Scan for the cell matching the given text and deliver its (x, y) coordinate at center. 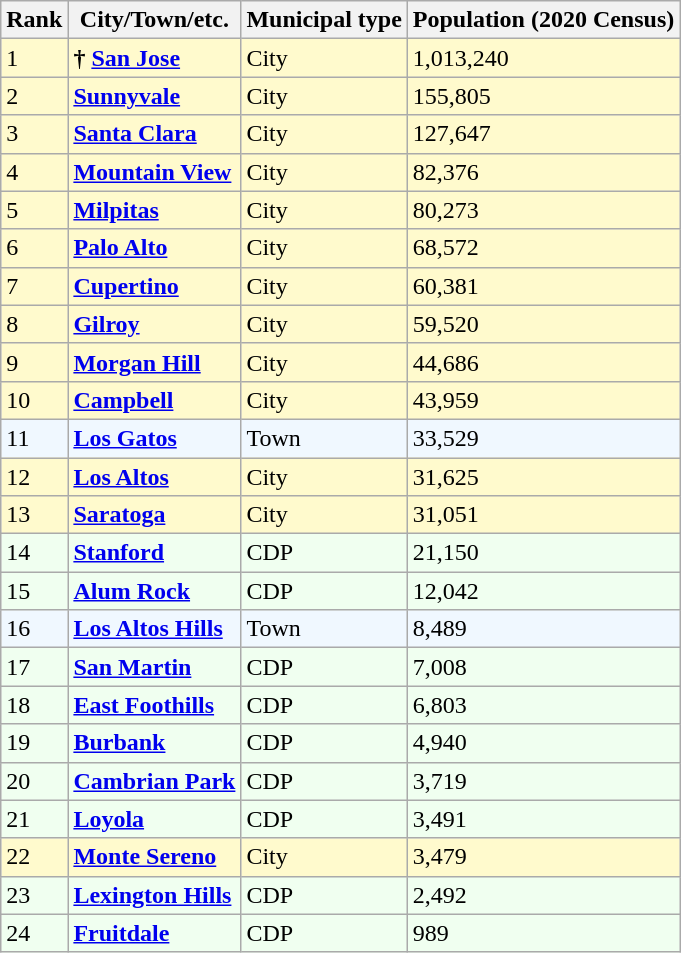
17 (34, 667)
Los Gatos (154, 438)
14 (34, 553)
80,273 (543, 210)
Monte Sereno (154, 857)
21,150 (543, 553)
Palo Alto (154, 248)
155,805 (543, 96)
44,686 (543, 362)
2,492 (543, 895)
Cambrian Park (154, 781)
16 (34, 629)
10 (34, 400)
21 (34, 819)
22 (34, 857)
Los Altos (154, 477)
3,479 (543, 857)
7,008 (543, 667)
San Martin (154, 667)
Gilroy (154, 324)
East Foothills (154, 705)
1,013,240 (543, 58)
† San Jose (154, 58)
31,051 (543, 515)
Lexington Hills (154, 895)
Stanford (154, 553)
24 (34, 933)
Milpitas (154, 210)
4 (34, 172)
Rank (34, 20)
127,647 (543, 134)
23 (34, 895)
7 (34, 286)
3,719 (543, 781)
9 (34, 362)
Population (2020 Census) (543, 20)
82,376 (543, 172)
Alum Rock (154, 591)
60,381 (543, 286)
6,803 (543, 705)
Sunnyvale (154, 96)
5 (34, 210)
Santa Clara (154, 134)
11 (34, 438)
18 (34, 705)
Burbank (154, 743)
15 (34, 591)
Loyola (154, 819)
20 (34, 781)
8 (34, 324)
Fruitdale (154, 933)
3 (34, 134)
Saratoga (154, 515)
Municipal type (324, 20)
8,489 (543, 629)
6 (34, 248)
Morgan Hill (154, 362)
2 (34, 96)
12 (34, 477)
19 (34, 743)
1 (34, 58)
Cupertino (154, 286)
68,572 (543, 248)
City/Town/etc. (154, 20)
Campbell (154, 400)
43,959 (543, 400)
31,625 (543, 477)
33,529 (543, 438)
Mountain View (154, 172)
3,491 (543, 819)
12,042 (543, 591)
989 (543, 933)
Los Altos Hills (154, 629)
4,940 (543, 743)
59,520 (543, 324)
13 (34, 515)
